Provide the (X, Y) coordinate of the cell's center where the given text is located.  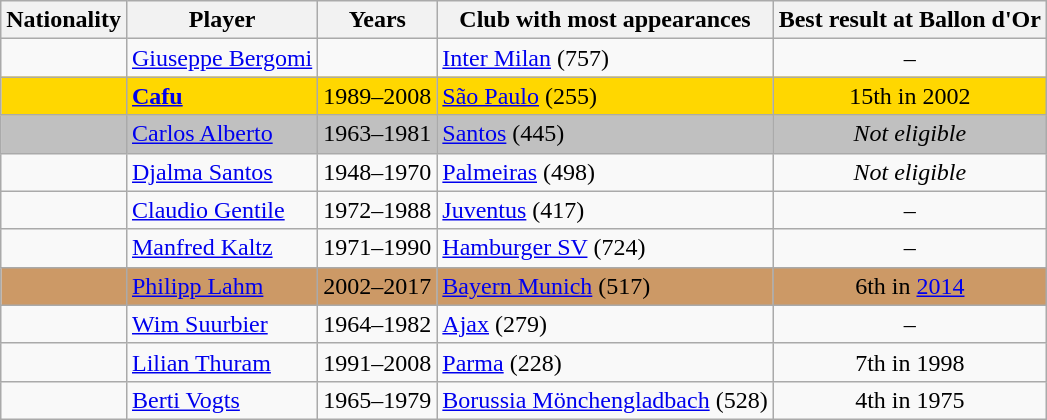
1963–1981 (378, 134)
Lilian Thuram (222, 362)
Inter Milan (757) (605, 58)
Nationality (64, 20)
1964–1982 (378, 324)
1965–1979 (378, 400)
Cafu (222, 96)
Juventus (417) (605, 210)
Djalma Santos (222, 172)
São Paulo (255) (605, 96)
Berti Vogts (222, 400)
Palmeiras (498) (605, 172)
Hamburger SV (724) (605, 248)
Claudio Gentile (222, 210)
Bayern Munich (517) (605, 286)
Manfred Kaltz (222, 248)
1991–2008 (378, 362)
Santos (445) (605, 134)
Wim Suurbier (222, 324)
Club with most appearances (605, 20)
Best result at Ballon d'Or (910, 20)
Borussia Mönchengladbach (528) (605, 400)
1972–1988 (378, 210)
6th in 2014 (910, 286)
2002–2017 (378, 286)
4th in 1975 (910, 400)
1971–1990 (378, 248)
Giuseppe Bergomi (222, 58)
Carlos Alberto (222, 134)
Parma (228) (605, 362)
15th in 2002 (910, 96)
Philipp Lahm (222, 286)
1948–1970 (378, 172)
1989–2008 (378, 96)
Ajax (279) (605, 324)
Years (378, 20)
7th in 1998 (910, 362)
Player (222, 20)
